Pinpoint the cell where the given text exists, returning its [x, y] midpoint coordinate. 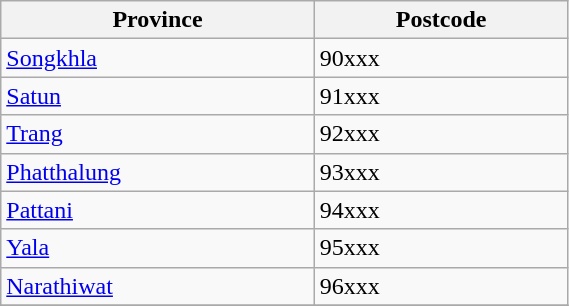
Trang [158, 134]
Pattani [158, 210]
94xxx [441, 210]
92xxx [441, 134]
96xxx [441, 286]
Yala [158, 248]
Postcode [441, 20]
Songkhla [158, 58]
Narathiwat [158, 286]
Satun [158, 96]
91xxx [441, 96]
93xxx [441, 172]
Province [158, 20]
Phatthalung [158, 172]
95xxx [441, 248]
90xxx [441, 58]
